Return (X, Y) of the center of cell containing provided text 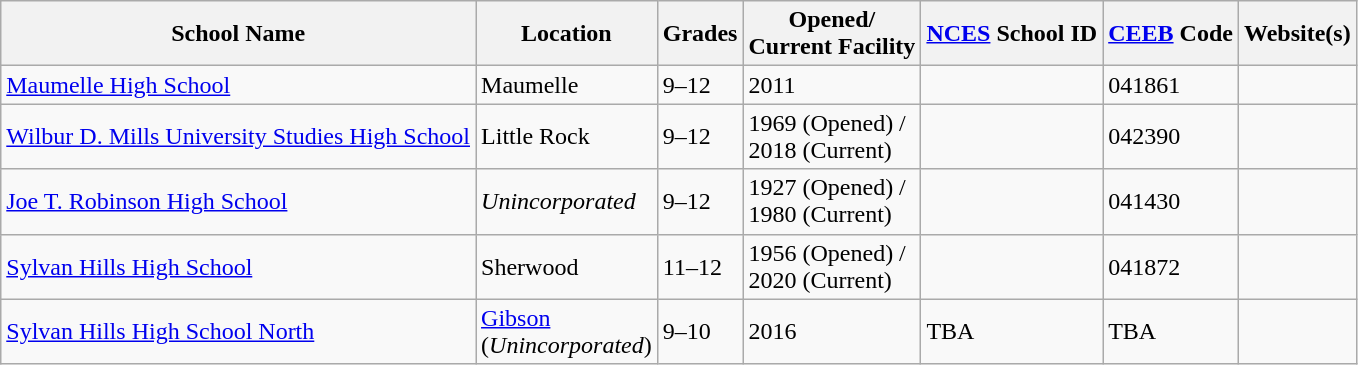
Maumelle (567, 85)
11–12 (700, 266)
Website(s) (1297, 34)
Maumelle High School (238, 85)
Sherwood (567, 266)
9–10 (700, 332)
Gibson(Unincorporated) (567, 332)
Sylvan Hills High School North (238, 332)
Sylvan Hills High School (238, 266)
Wilbur D. Mills University Studies High School (238, 136)
2011 (832, 85)
1927 (Opened) /1980 (Current) (832, 202)
1969 (Opened) /2018 (Current) (832, 136)
1956 (Opened) /2020 (Current) (832, 266)
Grades (700, 34)
NCES School ID (1012, 34)
041872 (1171, 266)
Location (567, 34)
042390 (1171, 136)
Unincorporated (567, 202)
Joe T. Robinson High School (238, 202)
Opened/Current Facility (832, 34)
CEEB Code (1171, 34)
School Name (238, 34)
2016 (832, 332)
041430 (1171, 202)
041861 (1171, 85)
Little Rock (567, 136)
